Capture the cell that displays the provided text and extract its (x, y) central coordinate. 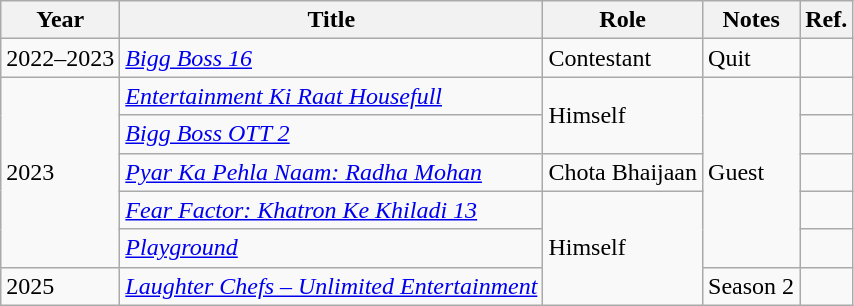
Year (60, 20)
Entertainment Ki Raat Housefull (332, 96)
Bigg Boss 16 (332, 58)
Guest (752, 172)
Title (332, 20)
Bigg Boss OTT 2 (332, 134)
Laughter Chefs – Unlimited Entertainment (332, 286)
Role (623, 20)
Pyar Ka Pehla Naam: Radha Mohan (332, 172)
Contestant (623, 58)
Ref. (826, 20)
Playground (332, 248)
Notes (752, 20)
2022–2023 (60, 58)
Chota Bhaijaan (623, 172)
Quit (752, 58)
2023 (60, 172)
2025 (60, 286)
Season 2 (752, 286)
Fear Factor: Khatron Ke Khiladi 13 (332, 210)
